Return [x, y] of the center of cell containing provided text 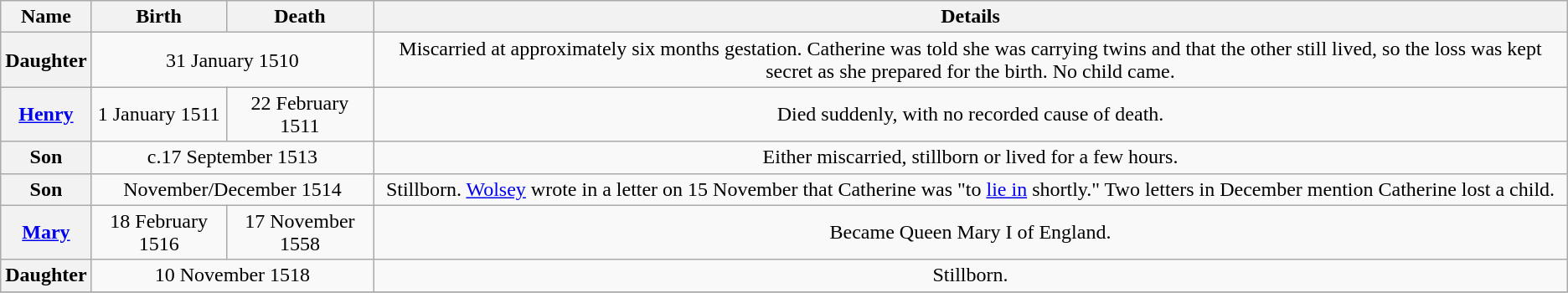
November/December 1514 [233, 189]
c.17 September 1513 [233, 157]
31 January 1510 [233, 60]
Birth [159, 17]
22 February 1511 [300, 114]
1 January 1511 [159, 114]
Henry [46, 114]
Died suddenly, with no recorded cause of death. [971, 114]
Either miscarried, stillborn or lived for a few hours. [971, 157]
18 February 1516 [159, 233]
Became Queen Mary I of England. [971, 233]
Mary [46, 233]
17 November 1558 [300, 233]
Death [300, 17]
Name [46, 17]
Details [971, 17]
Stillborn. [971, 275]
10 November 1518 [233, 275]
Stillborn. Wolsey wrote in a letter on 15 November that Catherine was "to lie in shortly." Two letters in December mention Catherine lost a child. [971, 189]
